Search for the cell housing the specified text and yield its (X, Y) center coordinate. 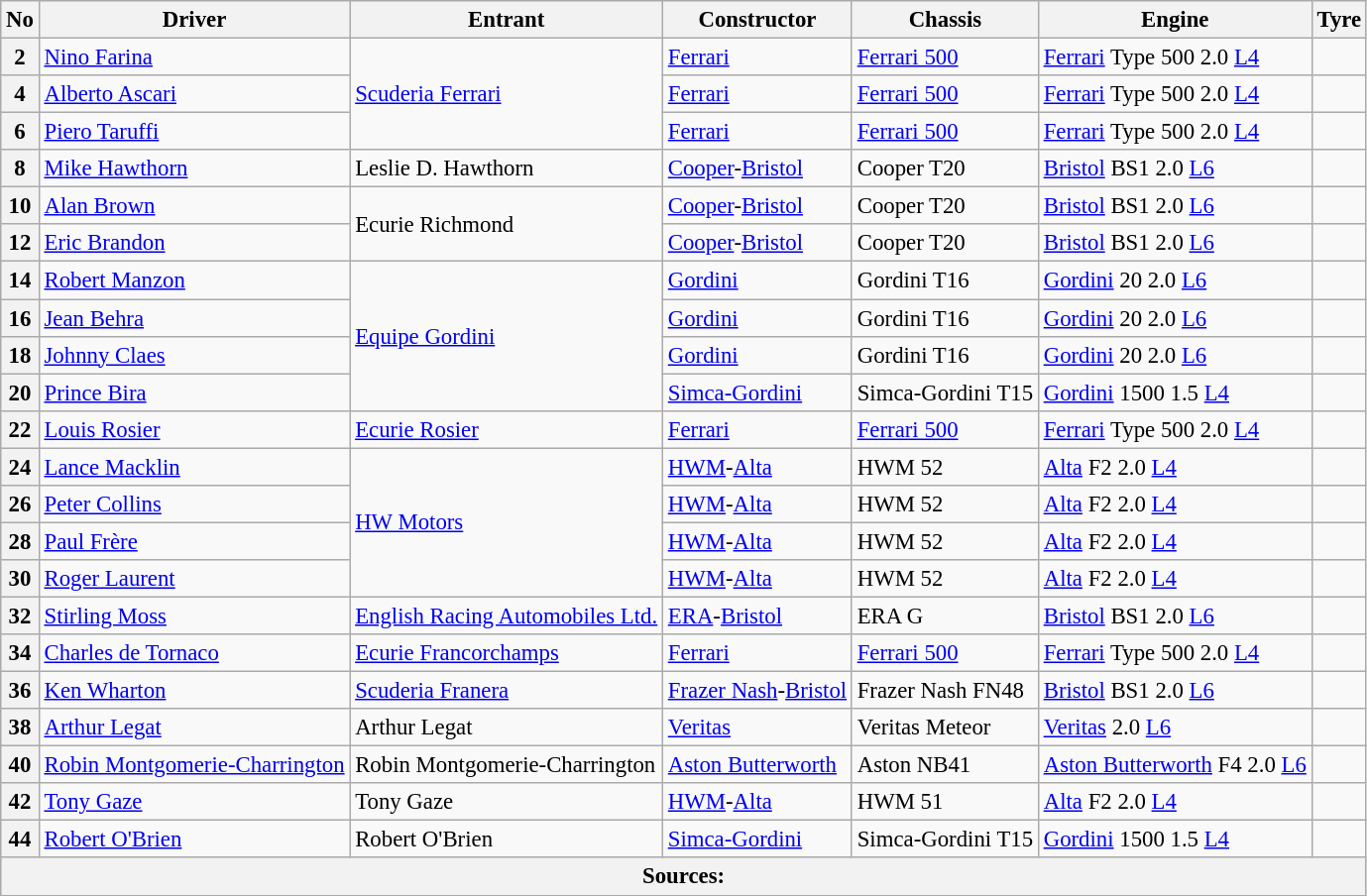
No (20, 20)
Frazer Nash-Bristol (757, 691)
28 (20, 541)
Alan Brown (194, 206)
ERA-Bristol (757, 616)
Driver (194, 20)
18 (20, 355)
Scuderia Franera (507, 691)
Robert Manzon (194, 280)
Roger Laurent (194, 579)
Nino Farina (194, 57)
12 (20, 243)
Ecurie Francorchamps (507, 653)
Lance Macklin (194, 467)
Ecurie Rosier (507, 429)
Chassis (945, 20)
Ecurie Richmond (507, 224)
Constructor (757, 20)
26 (20, 504)
Paul Frère (194, 541)
Engine (1175, 20)
Aston Butterworth (757, 765)
8 (20, 168)
20 (20, 392)
Tyre (1338, 20)
14 (20, 280)
Scuderia Ferrari (507, 95)
Peter Collins (194, 504)
22 (20, 429)
English Racing Automobiles Ltd. (507, 616)
Entrant (507, 20)
Louis Rosier (194, 429)
Alberto Ascari (194, 94)
Veritas 2.0 L6 (1175, 728)
2 (20, 57)
10 (20, 206)
Jean Behra (194, 318)
36 (20, 691)
Prince Bira (194, 392)
Veritas Meteor (945, 728)
38 (20, 728)
30 (20, 579)
Johnny Claes (194, 355)
40 (20, 765)
Leslie D. Hawthorn (507, 168)
Piero Taruffi (194, 132)
44 (20, 840)
Eric Brandon (194, 243)
HW Motors (507, 522)
Equipe Gordini (507, 336)
16 (20, 318)
Veritas (757, 728)
42 (20, 802)
Stirling Moss (194, 616)
24 (20, 467)
Charles de Tornaco (194, 653)
34 (20, 653)
ERA G (945, 616)
Aston Butterworth F4 2.0 L6 (1175, 765)
Sources: (684, 877)
Mike Hawthorn (194, 168)
6 (20, 132)
Aston NB41 (945, 765)
4 (20, 94)
Frazer Nash FN48 (945, 691)
Ken Wharton (194, 691)
HWM 51 (945, 802)
32 (20, 616)
